Pinpoint the cell where the given text exists, returning its [X, Y] midpoint coordinate. 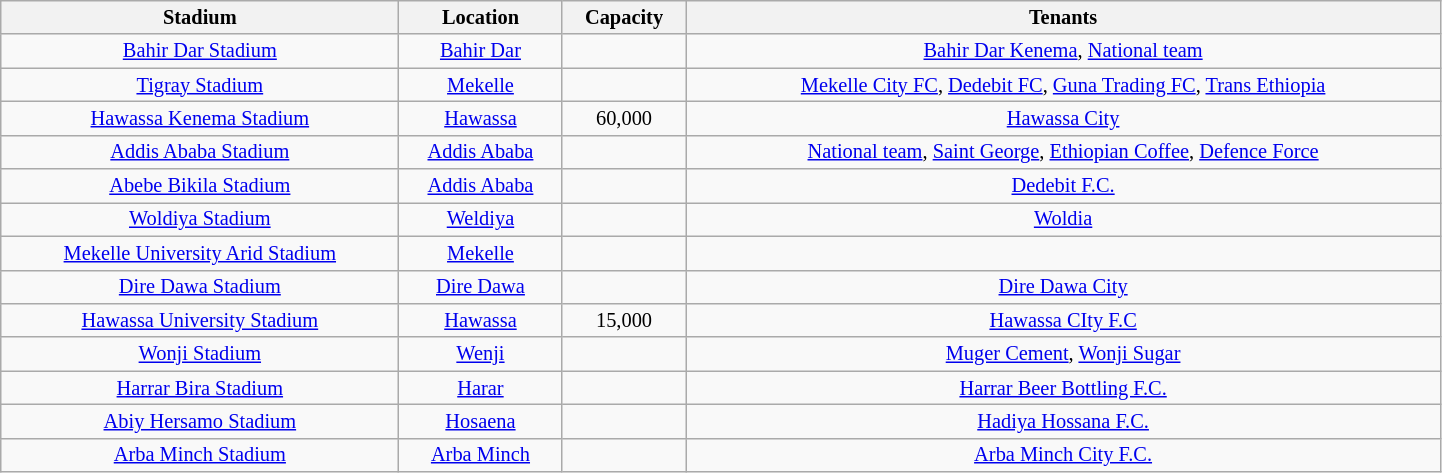
Wenji [480, 354]
National team, Saint George, Ethiopian Coffee, Defence Force [1063, 152]
Abiy Hersamo Stadium [200, 421]
Hawassa City [1063, 118]
Dire Dawa [480, 287]
Stadium [200, 17]
Hawassa Kenema Stadium [200, 118]
Hosaena [480, 421]
Arba Minch City F.C. [1063, 455]
Addis Ababa Stadium [200, 152]
Abebe Bikila Stadium [200, 186]
Hawassa University Stadium [200, 320]
Harrar Beer Bottling F.C. [1063, 388]
Weldiya [480, 219]
Tigray Stadium [200, 85]
Hadiya Hossana F.C. [1063, 421]
60,000 [624, 118]
Mekelle University Arid Stadium [200, 253]
Harrar Bira Stadium [200, 388]
Dire Dawa Stadium [200, 287]
Bahir Dar Stadium [200, 51]
Dire Dawa City [1063, 287]
15,000 [624, 320]
Harar [480, 388]
Arba Minch [480, 455]
Capacity [624, 17]
Bahir Dar [480, 51]
Woldiya Stadium [200, 219]
Dedebit F.C. [1063, 186]
Muger Cement, Wonji Sugar [1063, 354]
Arba Minch Stadium [200, 455]
Bahir Dar Kenema, National team [1063, 51]
Woldia [1063, 219]
Mekelle City FC, Dedebit FC, Guna Trading FC, Trans Ethiopia [1063, 85]
Location [480, 17]
Wonji Stadium [200, 354]
Tenants [1063, 17]
Hawassa CIty F.C [1063, 320]
